Capture the cell that displays the provided text and extract its (X, Y) central coordinate. 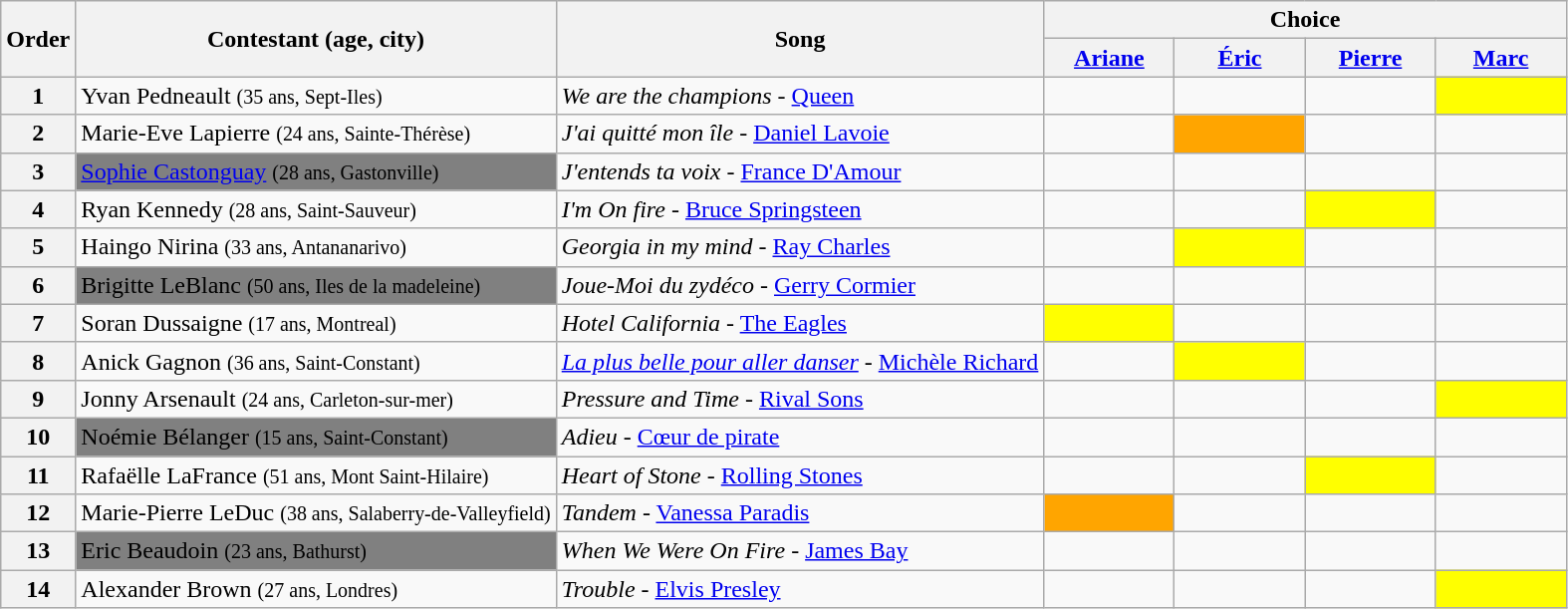
Ariane (1110, 58)
J'ai quitté mon île - Daniel Lavoie (800, 134)
Contestant (age, city) (316, 39)
Order (38, 39)
La plus belle pour aller danser - Michèle Richard (800, 361)
Marie-Eve Lapierre (24 ans, Sainte-Thérèse) (316, 134)
7 (38, 323)
Jonny Arsenault (24 ans, Carleton-sur-mer) (316, 399)
14 (38, 589)
When We Were On Fire - James Bay (800, 551)
Pressure and Time - Rival Sons (800, 399)
12 (38, 513)
8 (38, 361)
1 (38, 96)
10 (38, 437)
2 (38, 134)
Éric (1239, 58)
Soran Dussaigne (17 ans, Montreal) (316, 323)
Tandem - Vanessa Paradis (800, 513)
Adieu - Cœur de pirate (800, 437)
4 (38, 209)
Joue-Moi du zydéco - Gerry Cormier (800, 285)
Ryan Kennedy (28 ans, Saint-Sauveur) (316, 209)
Brigitte LeBlanc (50 ans, Iles de la madeleine) (316, 285)
Pierre (1371, 58)
Rafaëlle LaFrance (51 ans, Mont Saint-Hilaire) (316, 475)
Anick Gagnon (36 ans, Saint-Constant) (316, 361)
5 (38, 247)
Noémie Bélanger (15 ans, Saint-Constant) (316, 437)
11 (38, 475)
Marie-Pierre LeDuc (38 ans, Salaberry-de-Valleyfield) (316, 513)
Alexander Brown (27 ans, Londres) (316, 589)
Trouble - Elvis Presley (800, 589)
Haingo Nirina (33 ans, Antananarivo) (316, 247)
We are the champions - Queen (800, 96)
Marc (1500, 58)
Eric Beaudoin (23 ans, Bathurst) (316, 551)
Song (800, 39)
6 (38, 285)
13 (38, 551)
Georgia in my mind - Ray Charles (800, 247)
Hotel California - The Eagles (800, 323)
9 (38, 399)
Heart of Stone - Rolling Stones (800, 475)
J'entends ta voix - France D'Amour (800, 171)
3 (38, 171)
Yvan Pedneault (35 ans, Sept-Iles) (316, 96)
Choice (1305, 20)
I'm On fire - Bruce Springsteen (800, 209)
Sophie Castonguay (28 ans, Gastonville) (316, 171)
